Determine the (x, y) coordinate at the center of the cell enclosing the given text.  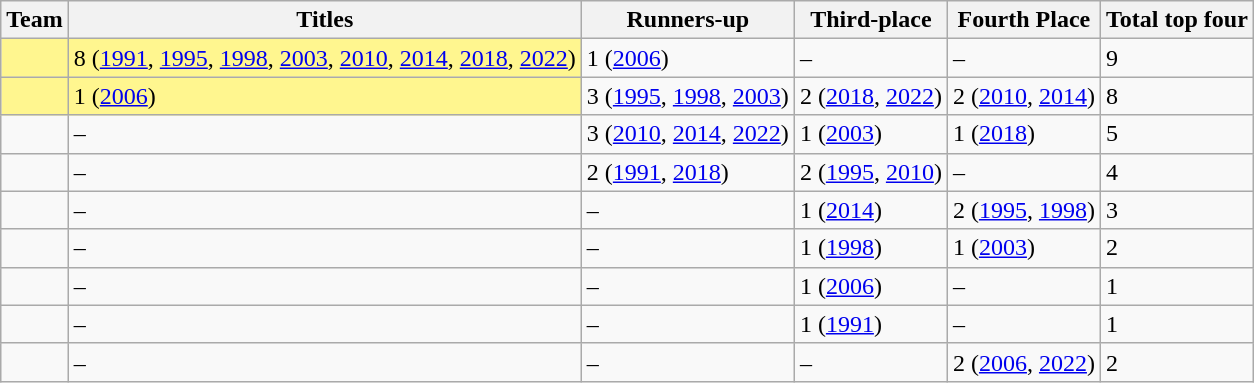
8 (1991, 1995, 1998, 2003, 2010, 2014, 2018, 2022) (324, 58)
5 (1176, 134)
Third-place (870, 20)
1 (1991) (870, 324)
Runners-up (688, 20)
1 (1998) (870, 248)
2 (1995, 2010) (870, 172)
2 (2006, 2022) (1024, 362)
4 (1176, 172)
3 (1995, 1998, 2003) (688, 96)
2 (1991, 2018) (688, 172)
Total top four (1176, 20)
Fourth Place (1024, 20)
1 (2018) (1024, 134)
8 (1176, 96)
Team (35, 20)
1 (2014) (870, 210)
3 (2010, 2014, 2022) (688, 134)
2 (2010, 2014) (1024, 96)
9 (1176, 58)
2 (2018, 2022) (870, 96)
3 (1176, 210)
2 (1995, 1998) (1024, 210)
Titles (324, 20)
